Capture the cell that displays the provided text and extract its [X, Y] central coordinate. 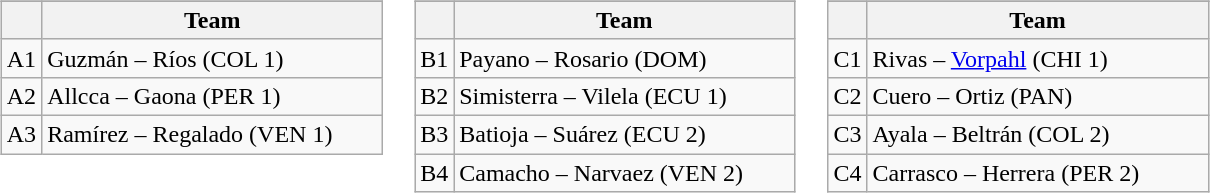
Carrasco – Herrera (PER 2) [1038, 173]
Rivas – Vorpahl (CHI 1) [1038, 58]
Cuero – Ortiz (PAN) [1038, 96]
Guzmán – Ríos (COL 1) [212, 58]
A3 [21, 134]
C2 [848, 96]
B3 [434, 134]
Ramírez – Regalado (VEN 1) [212, 134]
Batioja – Suárez (ECU 2) [624, 134]
B2 [434, 96]
Allcca – Gaona (PER 1) [212, 96]
B1 [434, 58]
Payano – Rosario (DOM) [624, 58]
Ayala – Beltrán (COL 2) [1038, 134]
Simisterra – Vilela (ECU 1) [624, 96]
A2 [21, 96]
A1 [21, 58]
C1 [848, 58]
C3 [848, 134]
Camacho – Narvaez (VEN 2) [624, 173]
C4 [848, 173]
B4 [434, 173]
